From the cell containing the given text, extract its center point as [x, y] coordinate. 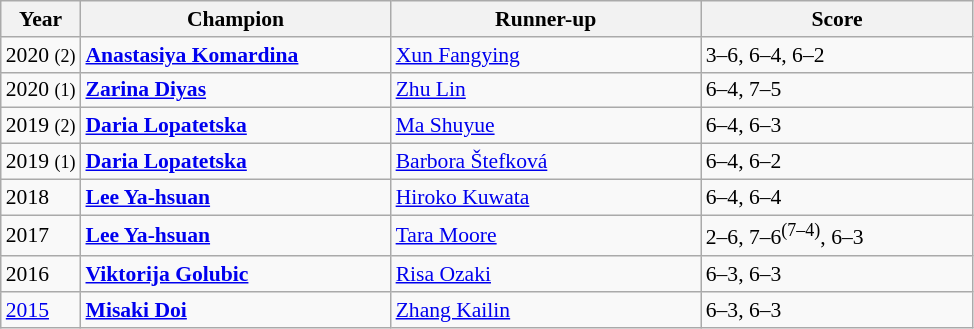
Zarina Diyas [235, 90]
Xun Fangying [546, 55]
Hiroko Kuwata [546, 197]
2019 (2) [41, 126]
2019 (1) [41, 162]
Year [41, 19]
2–6, 7–6(7–4), 6–3 [838, 236]
Runner-up [546, 19]
6–4, 6–3 [838, 126]
Viktorija Golubic [235, 274]
2016 [41, 274]
Anastasiya Komardina [235, 55]
Ma Shuyue [546, 126]
Score [838, 19]
Champion [235, 19]
Misaki Doi [235, 310]
Risa Ozaki [546, 274]
2020 (1) [41, 90]
6–4, 6–2 [838, 162]
Zhang Kailin [546, 310]
Zhu Lin [546, 90]
3–6, 6–4, 6–2 [838, 55]
Barbora Štefková [546, 162]
6–4, 7–5 [838, 90]
2017 [41, 236]
2018 [41, 197]
6–4, 6–4 [838, 197]
2020 (2) [41, 55]
2015 [41, 310]
Tara Moore [546, 236]
